Locate the cell with the specified text and output its [x, y] center coordinate. 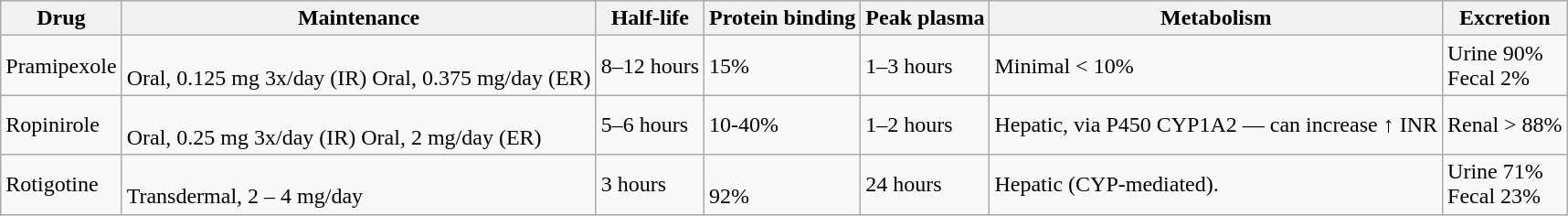
Hepatic (CYP-mediated). [1216, 185]
Protein binding [782, 18]
8–12 hours [650, 66]
5–6 hours [650, 124]
Maintenance [358, 18]
Rotigotine [61, 185]
92% [782, 185]
Drug [61, 18]
Oral, 0.25 mg 3x/day (IR) Oral, 2 mg/day (ER) [358, 124]
3 hours [650, 185]
Pramipexole [61, 66]
Excretion [1506, 18]
Renal > 88% [1506, 124]
10-40% [782, 124]
Urine 71%Fecal 23% [1506, 185]
1–3 hours [925, 66]
Ropinirole [61, 124]
15% [782, 66]
Transdermal, 2 – 4 mg/day [358, 185]
Hepatic, via P450 CYP1A2 — can increase ↑ INR [1216, 124]
Peak plasma [925, 18]
Oral, 0.125 mg 3x/day (IR) Oral, 0.375 mg/day (ER) [358, 66]
Half-life [650, 18]
Metabolism [1216, 18]
Minimal < 10% [1216, 66]
Urine 90%Fecal 2% [1506, 66]
24 hours [925, 185]
1–2 hours [925, 124]
